Pinpoint the cell where the given text exists, returning its [X, Y] midpoint coordinate. 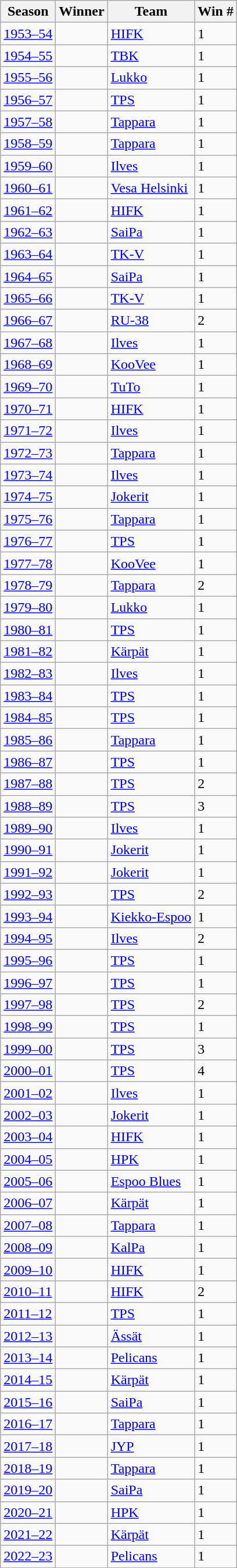
Espoo Blues [151, 1181]
1953–54 [28, 34]
Ässät [151, 1335]
1964–65 [28, 277]
2020–21 [28, 1512]
1955–56 [28, 78]
2008–09 [28, 1247]
2005–06 [28, 1181]
1954–55 [28, 56]
2016–17 [28, 1424]
2010–11 [28, 1291]
KalPa [151, 1247]
1996–97 [28, 983]
1981–82 [28, 652]
1965–66 [28, 299]
1992–93 [28, 894]
1974–75 [28, 497]
1995–96 [28, 960]
1960–61 [28, 188]
1983–84 [28, 696]
Kiekko-Espoo [151, 916]
2014–15 [28, 1380]
1997–98 [28, 1005]
1973–74 [28, 475]
2017–18 [28, 1446]
Win # [216, 12]
Winner [81, 12]
2013–14 [28, 1358]
2015–16 [28, 1402]
RU-38 [151, 321]
Vesa Helsinki [151, 188]
1987–88 [28, 784]
2009–10 [28, 1269]
1958–59 [28, 144]
2012–13 [28, 1335]
1975–76 [28, 519]
1959–60 [28, 166]
2011–12 [28, 1313]
1982–83 [28, 674]
1957–58 [28, 122]
1980–81 [28, 629]
1990–91 [28, 850]
1967–68 [28, 343]
1978–79 [28, 585]
1994–95 [28, 938]
TuTo [151, 387]
2003–04 [28, 1137]
JYP [151, 1446]
1984–85 [28, 718]
1989–90 [28, 828]
1998–99 [28, 1027]
2000–01 [28, 1071]
1961–62 [28, 210]
1972–73 [28, 453]
1969–70 [28, 387]
2018–19 [28, 1468]
1991–92 [28, 872]
Team [151, 12]
Season [28, 12]
1993–94 [28, 916]
1979–80 [28, 607]
2022–23 [28, 1556]
2021–22 [28, 1534]
2007–08 [28, 1225]
4 [216, 1071]
1985–86 [28, 740]
TBK [151, 56]
1970–71 [28, 409]
1971–72 [28, 431]
1986–87 [28, 762]
1988–89 [28, 806]
1968–69 [28, 365]
2004–05 [28, 1159]
1999–00 [28, 1049]
2006–07 [28, 1203]
2001–02 [28, 1093]
1962–63 [28, 232]
1956–57 [28, 100]
1963–64 [28, 254]
1966–67 [28, 321]
2019–20 [28, 1490]
1977–78 [28, 563]
1976–77 [28, 541]
2002–03 [28, 1115]
